Detect which cell encompasses the target text, then output its [X, Y] center coordinate. 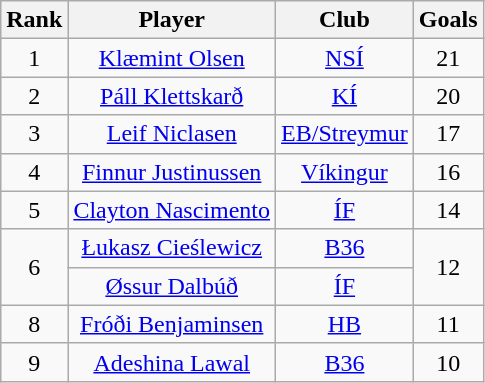
Klæmint Olsen [172, 58]
Łukasz Cieślewicz [172, 248]
Finnur Justinussen [172, 172]
Øssur Dalbúð [172, 286]
3 [34, 134]
6 [34, 267]
Páll Klettskarð [172, 96]
Adeshina Lawal [172, 362]
Leif Niclasen [172, 134]
11 [448, 324]
16 [448, 172]
21 [448, 58]
14 [448, 210]
1 [34, 58]
Fróði Benjaminsen [172, 324]
20 [448, 96]
Goals [448, 20]
Rank [34, 20]
2 [34, 96]
9 [34, 362]
8 [34, 324]
Player [172, 20]
Víkingur [345, 172]
Club [345, 20]
KÍ [345, 96]
EB/Streymur [345, 134]
NSÍ [345, 58]
HB [345, 324]
17 [448, 134]
12 [448, 267]
10 [448, 362]
4 [34, 172]
5 [34, 210]
Clayton Nascimento [172, 210]
